Determine the [x, y] coordinate at the center of the cell enclosing the given text.  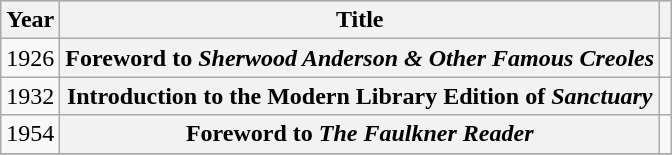
Year [30, 20]
Introduction to the Modern Library Edition of Sanctuary [360, 96]
Title [360, 20]
1926 [30, 58]
Foreword to Sherwood Anderson & Other Famous Creoles [360, 58]
Foreword to The Faulkner Reader [360, 134]
1954 [30, 134]
1932 [30, 96]
